Scan for the cell matching the given text and deliver its (x, y) coordinate at center. 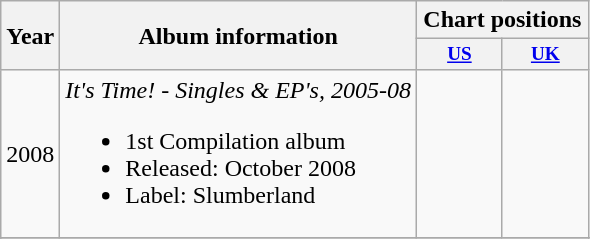
UK (545, 55)
Chart positions (502, 20)
2008 (30, 154)
Album information (238, 36)
Year (30, 36)
It's Time! - Singles & EP's, 2005-081st Compilation albumReleased: October 2008Label: Slumberland (238, 154)
US (459, 55)
